Provide the [x, y] coordinate of the cell's center where the given text is located.  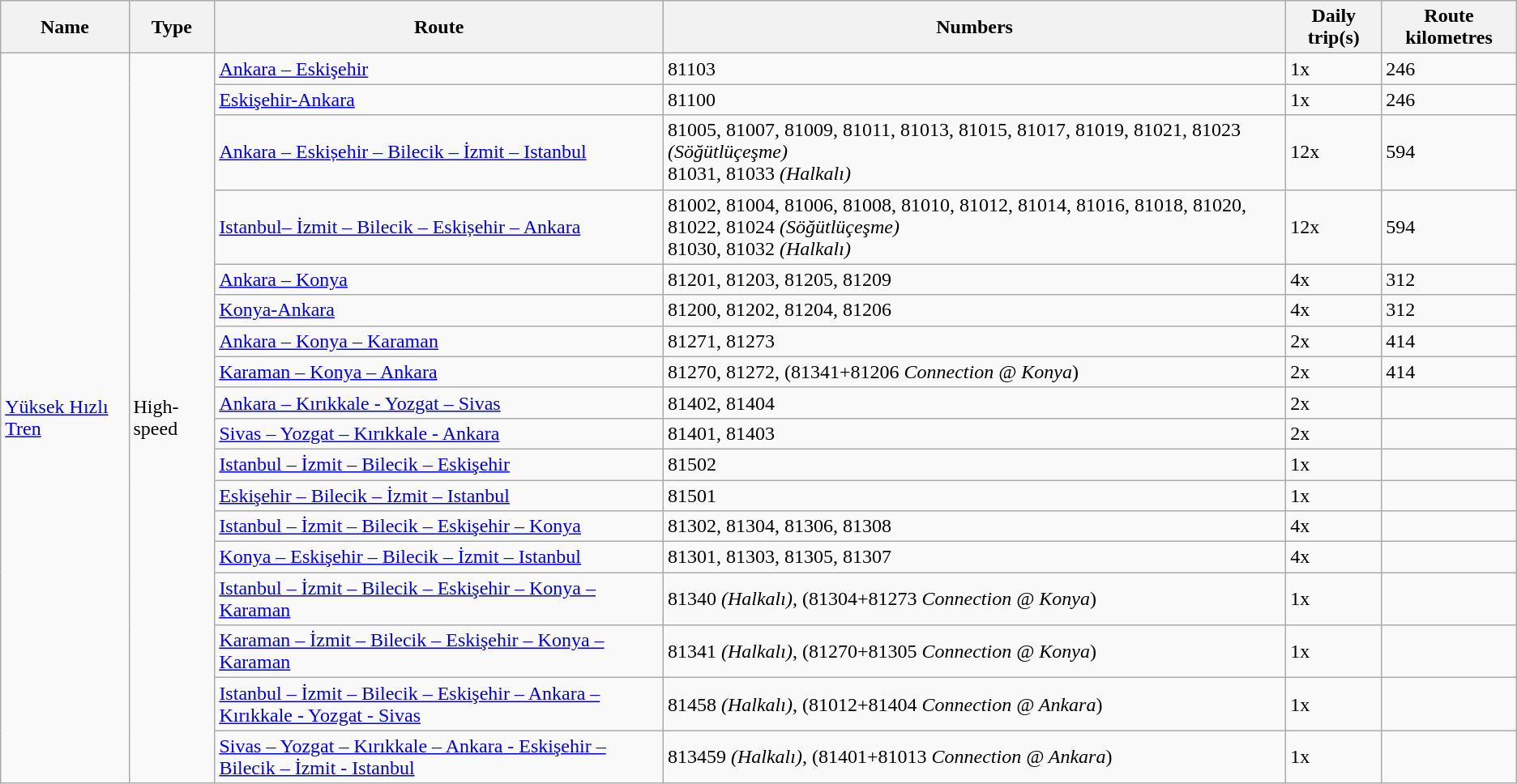
High-speed [172, 418]
Numbers [974, 28]
Route kilometres [1449, 28]
81402, 81404 [974, 403]
Istanbul – İzmit – Bilecik – Eskişehir – Konya – Karaman [439, 599]
Sivas – Yozgat – Kırıkkale - Ankara [439, 433]
81301, 81303, 81305, 81307 [974, 557]
Ankara – Kırıkkale - Yozgat – Sivas [439, 403]
Ankara – Eskişehir [439, 69]
Daily trip(s) [1334, 28]
81100 [974, 100]
81271, 81273 [974, 341]
81502 [974, 464]
Ankara – Konya – Karaman [439, 341]
Eskişehir-Ankara [439, 100]
Type [172, 28]
81341 (Halkalı), (81270+81305 Connection @ Konya) [974, 651]
81005, 81007, 81009, 81011, 81013, 81015, 81017, 81019, 81021, 81023 (Söğütlüçeşme) 81031, 81033 (Halkalı) [974, 152]
81200, 81202, 81204, 81206 [974, 310]
81002, 81004, 81006, 81008, 81010, 81012, 81014, 81016, 81018, 81020, 81022, 81024 (Söğütlüçeşme) 81030, 81032 (Halkalı) [974, 227]
Karaman – İzmit – Bilecik – Eskişehir – Konya – Karaman [439, 651]
81458 (Halkalı), (81012+81404 Connection @ Ankara) [974, 705]
Konya-Ankara [439, 310]
81103 [974, 69]
Konya – Eskişehir – Bilecik – İzmit – Istanbul [439, 557]
Istanbul– İzmit – Bilecik – Eskișehir – Ankara [439, 227]
Ankara – Eskișehir – Bilecik – İzmit – Istanbul [439, 152]
Ankara – Konya [439, 279]
Route [439, 28]
81340 (Halkalı), (81304+81273 Connection @ Konya) [974, 599]
81201, 81203, 81205, 81209 [974, 279]
Name [65, 28]
81302, 81304, 81306, 81308 [974, 526]
Istanbul – İzmit – Bilecik – Eskişehir [439, 464]
Sivas – Yozgat – Kırıkkale – Ankara - Eskişehir – Bilecik – İzmit - Istanbul [439, 756]
813459 (Halkalı), (81401+81013 Connection @ Ankara) [974, 756]
81270, 81272, (81341+81206 Connection @ Konya) [974, 372]
81501 [974, 495]
Istanbul – İzmit – Bilecik – Eskişehir – Ankara – Kırıkkale - Yozgat - Sivas [439, 705]
Eskişehir – Bilecik – İzmit – Istanbul [439, 495]
Istanbul – İzmit – Bilecik – Eskişehir – Konya [439, 526]
Yüksek Hızlı Tren [65, 418]
Karaman – Konya – Ankara [439, 372]
81401, 81403 [974, 433]
